Locate the cell with the specified text and output its (x, y) center coordinate. 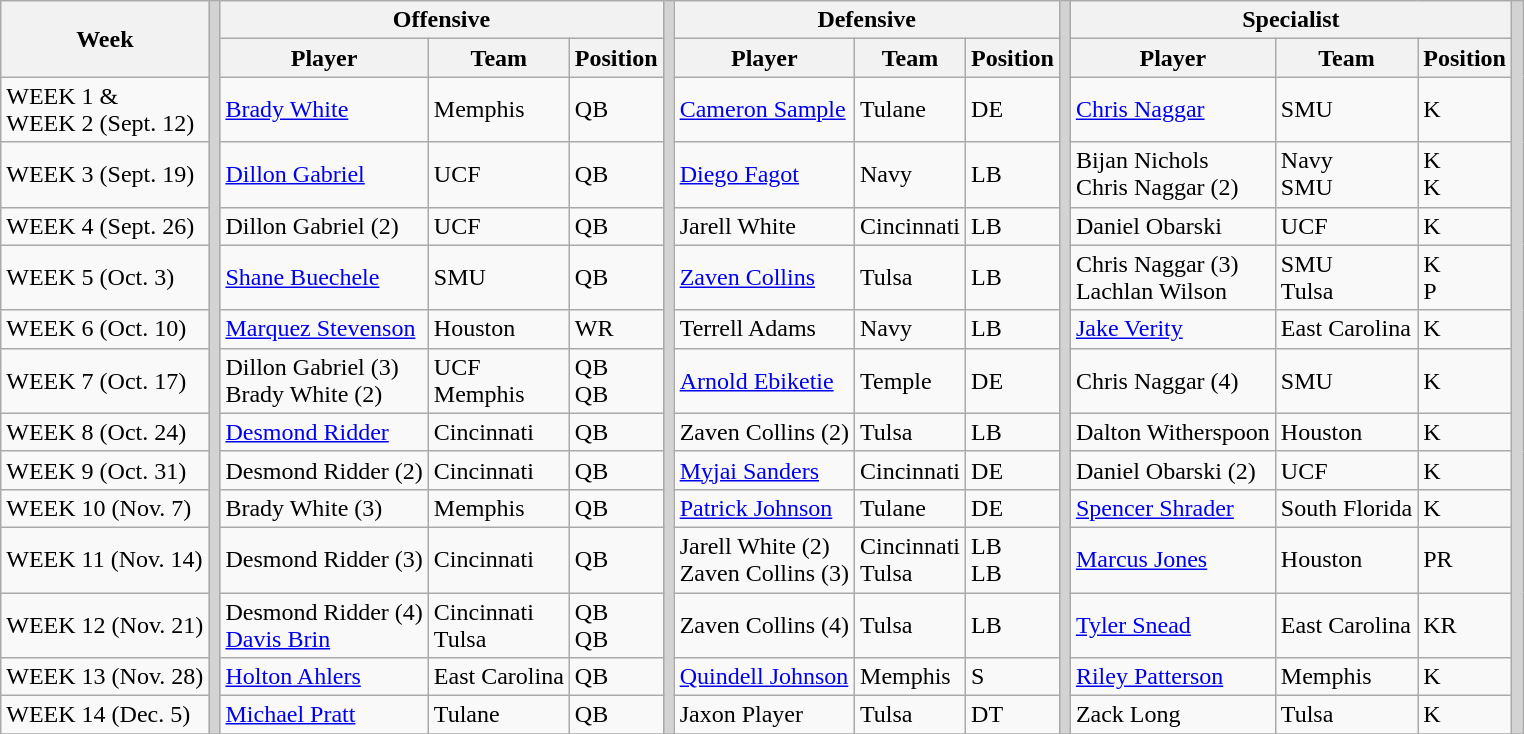
Arnold Ebiketie (764, 380)
Zack Long (1172, 715)
Dillon Gabriel (324, 174)
Dillon Gabriel (3) Brady White (2) (324, 380)
WEEK 3 (Sept. 19) (105, 174)
Chris Naggar (1172, 110)
Myjai Sanders (764, 470)
Desmond Ridder (3) (324, 560)
Michael Pratt (324, 715)
Chris Naggar (3) Lachlan Wilson (1172, 278)
WEEK 1 & WEEK 2 (Sept. 12) (105, 110)
Offensive (442, 20)
LB LB (1013, 560)
WEEK 7 (Oct. 17) (105, 380)
Week (105, 39)
Brady White (3) (324, 508)
Desmond Ridder (4) Davis Brin (324, 624)
Spencer Shrader (1172, 508)
Riley Patterson (1172, 677)
Zaven Collins (2) (764, 432)
Jarell White (2) Zaven Collins (3) (764, 560)
Desmond Ridder (324, 432)
Terrell Adams (764, 329)
Jake Verity (1172, 329)
Chris Naggar (4) (1172, 380)
Marquez Stevenson (324, 329)
WEEK 9 (Oct. 31) (105, 470)
WEEK 12 (Nov. 21) (105, 624)
DT (1013, 715)
WEEK 11 (Nov. 14) (105, 560)
WEEK 10 (Nov. 7) (105, 508)
Daniel Obarski (2) (1172, 470)
Specialist (1290, 20)
Tyler Snead (1172, 624)
Shane Buechele (324, 278)
Defensive (866, 20)
WEEK 8 (Oct. 24) (105, 432)
WEEK 4 (Sept. 26) (105, 226)
WEEK 14 (Dec. 5) (105, 715)
Marcus Jones (1172, 560)
Desmond Ridder (2) (324, 470)
Bijan Nichols Chris Naggar (2) (1172, 174)
WR (616, 329)
Diego Fagot (764, 174)
UCF Memphis (498, 380)
WEEK 13 (Nov. 28) (105, 677)
Jarell White (764, 226)
Daniel Obarski (1172, 226)
South Florida (1346, 508)
Quindell Johnson (764, 677)
Cameron Sample (764, 110)
Navy SMU (1346, 174)
SMU Tulsa (1346, 278)
Brady White (324, 110)
Patrick Johnson (764, 508)
Zaven Collins (764, 278)
S (1013, 677)
PR (1465, 560)
Dalton Witherspoon (1172, 432)
KR (1465, 624)
WEEK 6 (Oct. 10) (105, 329)
Jaxon Player (764, 715)
WEEK 5 (Oct. 3) (105, 278)
Holton Ahlers (324, 677)
Temple (910, 380)
Zaven Collins (4) (764, 624)
Dillon Gabriel (2) (324, 226)
K K (1465, 174)
K P (1465, 278)
